Identify which cell holds the provided text, then report its [x, y] central coordinate. 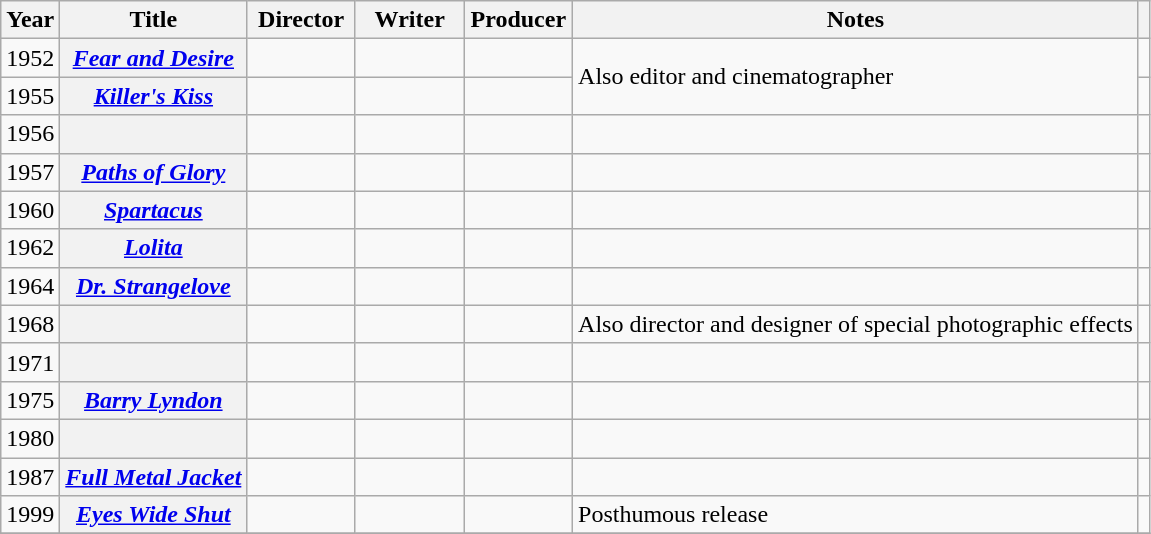
1987 [30, 477]
1999 [30, 515]
Eyes Wide Shut [154, 515]
1957 [30, 172]
Writer [410, 20]
Posthumous release [856, 515]
1960 [30, 210]
1980 [30, 438]
Title [154, 20]
1964 [30, 286]
Paths of Glory [154, 172]
Also editor and cinematographer [856, 77]
1975 [30, 400]
1952 [30, 58]
1962 [30, 248]
1955 [30, 96]
1968 [30, 324]
Spartacus [154, 210]
Killer's Kiss [154, 96]
Producer [518, 20]
Lolita [154, 248]
Full Metal Jacket [154, 477]
1956 [30, 134]
Director [302, 20]
Year [30, 20]
Notes [856, 20]
Also director and designer of special photographic effects [856, 324]
1971 [30, 362]
Fear and Desire [154, 58]
Barry Lyndon [154, 400]
Dr. Strangelove [154, 286]
